Determine the [x, y] coordinate at the center of the cell enclosing the given text.  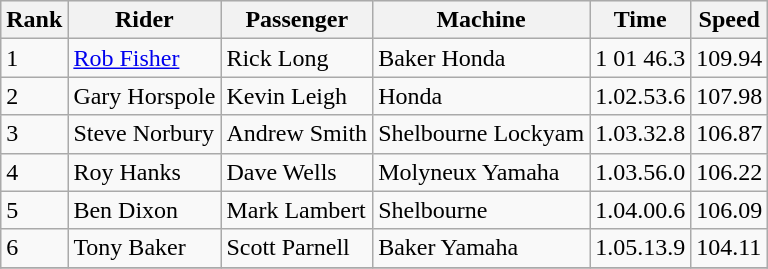
104.11 [730, 248]
Rob Fisher [144, 58]
1.03.56.0 [640, 172]
Shelbourne Lockyam [482, 134]
5 [34, 210]
Honda [482, 96]
1 01 46.3 [640, 58]
1.05.13.9 [640, 248]
Machine [482, 20]
2 [34, 96]
106.09 [730, 210]
Ben Dixon [144, 210]
Roy Hanks [144, 172]
6 [34, 248]
3 [34, 134]
1.04.00.6 [640, 210]
Steve Norbury [144, 134]
Scott Parnell [297, 248]
Gary Horspole [144, 96]
107.98 [730, 96]
Time [640, 20]
Rider [144, 20]
Baker Honda [482, 58]
Rick Long [297, 58]
Mark Lambert [297, 210]
109.94 [730, 58]
Molyneux Yamaha [482, 172]
4 [34, 172]
Tony Baker [144, 248]
Passenger [297, 20]
1.02.53.6 [640, 96]
Dave Wells [297, 172]
Baker Yamaha [482, 248]
Speed [730, 20]
1.03.32.8 [640, 134]
1 [34, 58]
Shelbourne [482, 210]
106.87 [730, 134]
106.22 [730, 172]
Rank [34, 20]
Andrew Smith [297, 134]
Kevin Leigh [297, 96]
